For the text-containing cell, return its midpoint in [X, Y] coordinate format. 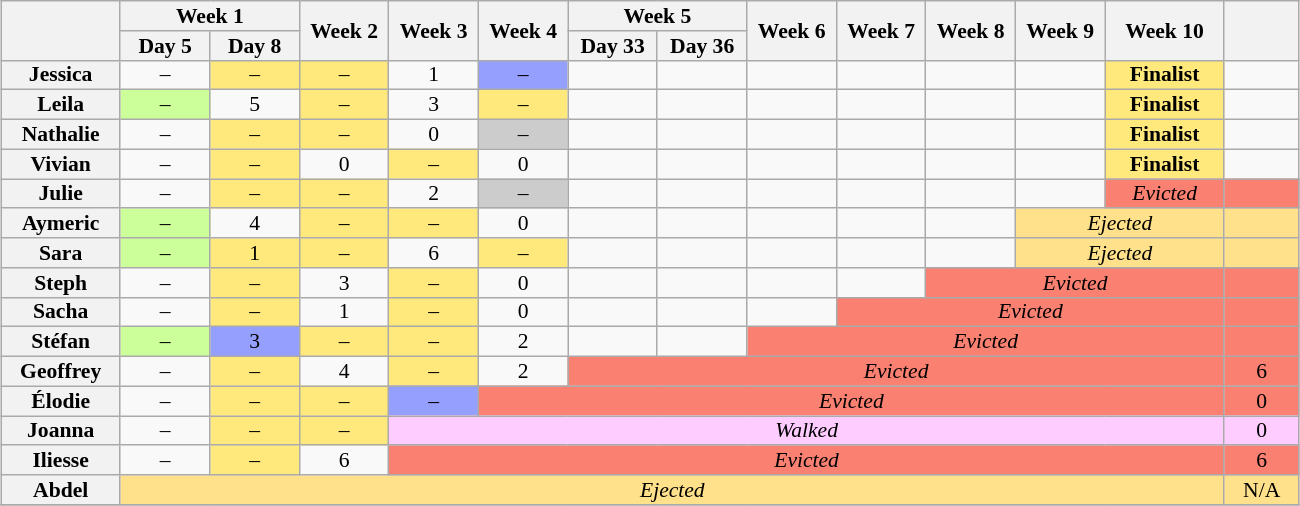
Week 6 [792, 30]
Jessica [60, 75]
Joanna [60, 431]
Julie [60, 194]
Steph [60, 283]
Sacha [60, 312]
N/A [1262, 490]
Élodie [60, 401]
Stéfan [60, 342]
Aymeric [60, 224]
Week 9 [1060, 30]
Geoffrey [60, 372]
Week 4 [523, 30]
Day 8 [255, 46]
Week 2 [344, 30]
Sara [60, 253]
Week 3 [434, 30]
Day 5 [165, 46]
Iliesse [60, 461]
Week 10 [1164, 30]
Day 36 [702, 46]
Walked [806, 431]
Abdel [60, 490]
Vivian [60, 164]
Week 1 [210, 16]
Week 8 [971, 30]
5 [255, 105]
Nathalie [60, 135]
Day 33 [613, 46]
Week 7 [881, 30]
Week 5 [658, 16]
Leila [60, 105]
